Return the [X, Y] coordinate for the center point of the cell that contains the specified text.  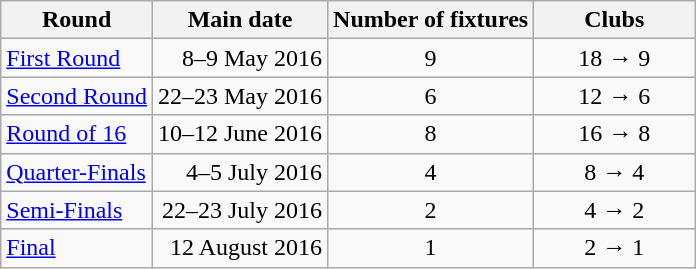
8 [431, 134]
16 → 8 [614, 134]
1 [431, 248]
Second Round [77, 96]
18 → 9 [614, 58]
4–5 July 2016 [240, 172]
22–23 July 2016 [240, 210]
Number of fixtures [431, 20]
Clubs [614, 20]
9 [431, 58]
Quarter-Finals [77, 172]
8 → 4 [614, 172]
6 [431, 96]
12 August 2016 [240, 248]
Main date [240, 20]
2 → 1 [614, 248]
Round [77, 20]
10–12 June 2016 [240, 134]
22–23 May 2016 [240, 96]
2 [431, 210]
8–9 May 2016 [240, 58]
Round of 16 [77, 134]
Semi-Finals [77, 210]
4 [431, 172]
4 → 2 [614, 210]
First Round [77, 58]
Final [77, 248]
12 → 6 [614, 96]
